Identify which cell holds the provided text, then report its (X, Y) central coordinate. 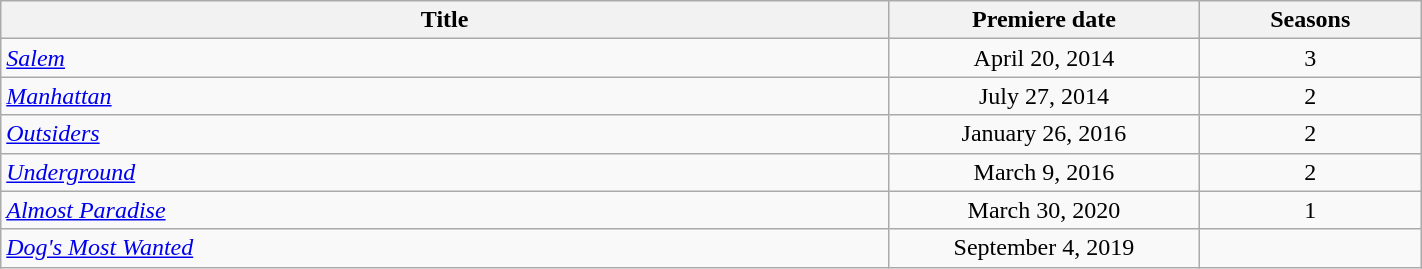
Premiere date (1044, 20)
Underground (445, 172)
April 20, 2014 (1044, 58)
1 (1310, 210)
Almost Paradise (445, 210)
Seasons (1310, 20)
Manhattan (445, 96)
July 27, 2014 (1044, 96)
Dog's Most Wanted (445, 248)
3 (1310, 58)
Salem (445, 58)
September 4, 2019 (1044, 248)
January 26, 2016 (1044, 134)
March 9, 2016 (1044, 172)
Title (445, 20)
Outsiders (445, 134)
March 30, 2020 (1044, 210)
